Provide the (X, Y) coordinate of the cell's center where the given text is located.  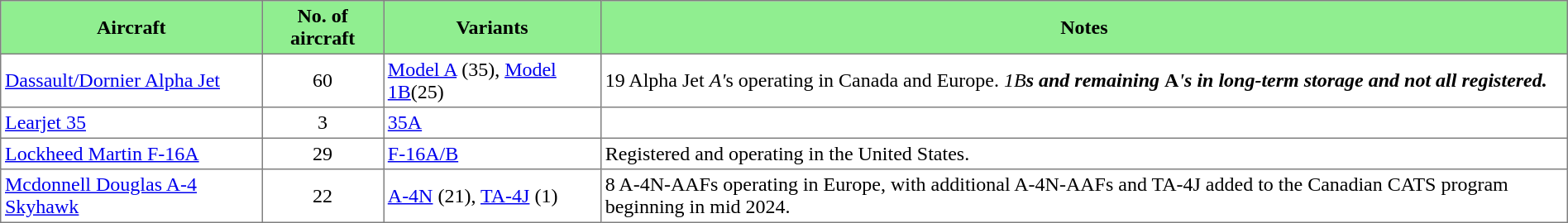
60 (323, 80)
Aircraft (131, 27)
29 (323, 154)
35A (493, 123)
Model A (35), Model 1B(25) (493, 80)
8 A-4N-AAFs operating in Europe, with additional A-4N-AAFs and TA-4J added to the Canadian CATS program beginning in mid 2024. (1083, 196)
Mcdonnell Douglas A-4 Skyhawk (131, 196)
No. of aircraft (323, 27)
Dassault/Dornier Alpha Jet (131, 80)
19 Alpha Jet A's operating in Canada and Europe. 1Bs and remaining A's in long-term storage and not all registered. (1083, 80)
22 (323, 196)
Notes (1083, 27)
Learjet 35 (131, 123)
3 (323, 123)
F-16A/B (493, 154)
A-4N (21), TA-4J (1) (493, 196)
Lockheed Martin F-16A (131, 154)
Registered and operating in the United States. (1083, 154)
Variants (493, 27)
